Return (x, y) of the center of cell containing provided text 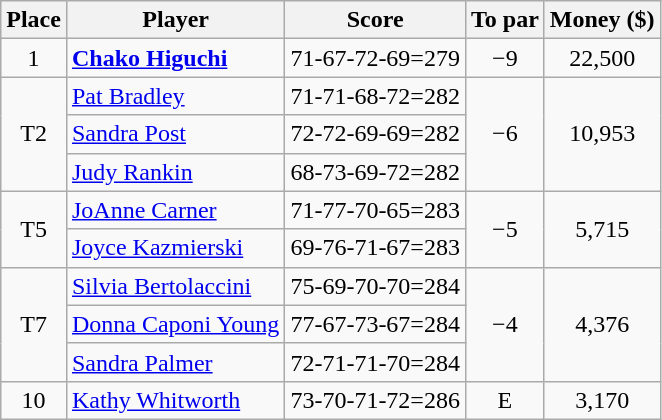
77-67-73-67=284 (376, 324)
T7 (34, 324)
Player (175, 20)
5,715 (602, 229)
−5 (504, 229)
Sandra Palmer (175, 362)
68-73-69-72=282 (376, 172)
Score (376, 20)
72-71-71-70=284 (376, 362)
Silvia Bertolaccini (175, 286)
22,500 (602, 58)
T2 (34, 134)
71-77-70-65=283 (376, 210)
Donna Caponi Young (175, 324)
72-72-69-69=282 (376, 134)
10,953 (602, 134)
Pat Bradley (175, 96)
71-71-68-72=282 (376, 96)
Joyce Kazmierski (175, 248)
10 (34, 400)
69-76-71-67=283 (376, 248)
4,376 (602, 324)
−6 (504, 134)
73-70-71-72=286 (376, 400)
JoAnne Carner (175, 210)
71-67-72-69=279 (376, 58)
−9 (504, 58)
To par (504, 20)
Kathy Whitworth (175, 400)
1 (34, 58)
−4 (504, 324)
3,170 (602, 400)
E (504, 400)
75-69-70-70=284 (376, 286)
Sandra Post (175, 134)
T5 (34, 229)
Money ($) (602, 20)
Place (34, 20)
Judy Rankin (175, 172)
Chako Higuchi (175, 58)
